Detect which cell encompasses the target text, then output its (x, y) center coordinate. 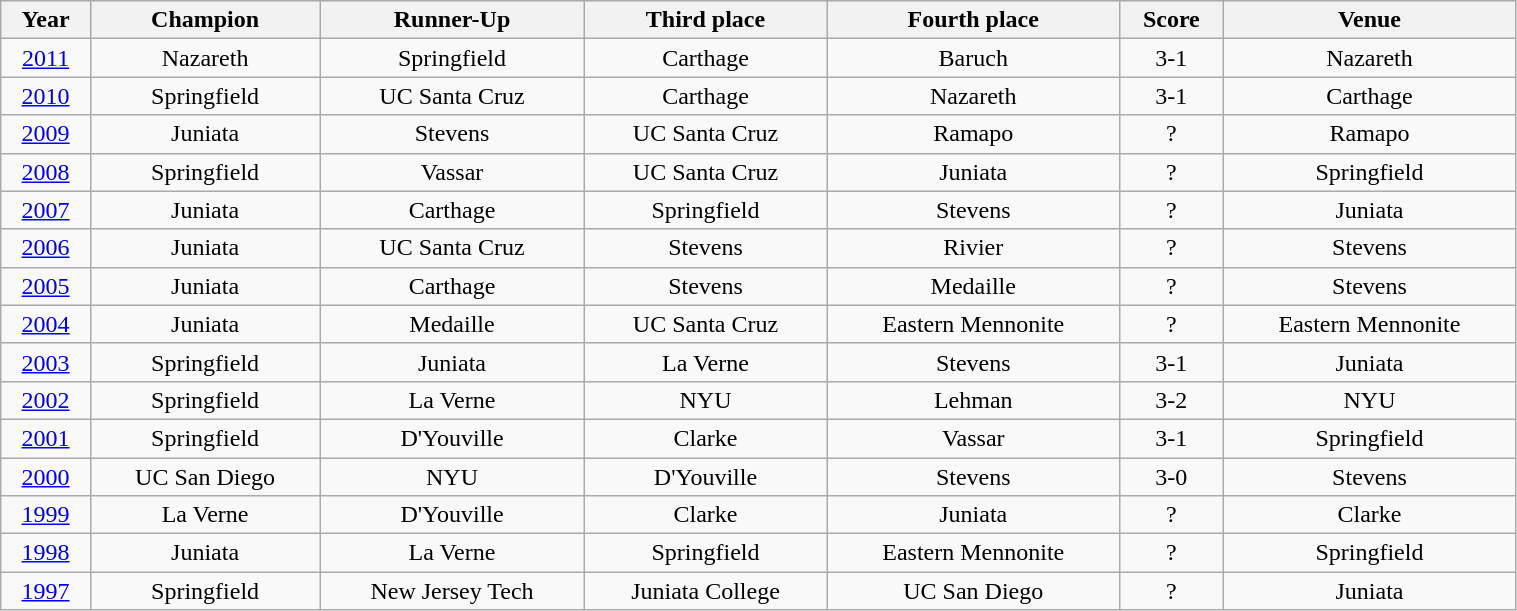
2009 (46, 134)
2003 (46, 362)
3-0 (1172, 477)
2001 (46, 438)
Lehman (974, 400)
1998 (46, 553)
2010 (46, 96)
Champion (204, 20)
Runner-Up (452, 20)
Venue (1370, 20)
Third place (705, 20)
2006 (46, 248)
2011 (46, 58)
1999 (46, 515)
Rivier (974, 248)
2008 (46, 172)
2005 (46, 286)
2002 (46, 400)
2007 (46, 210)
Fourth place (974, 20)
Year (46, 20)
Score (1172, 20)
Baruch (974, 58)
New Jersey Tech (452, 591)
2004 (46, 324)
3-2 (1172, 400)
Juniata College (705, 591)
1997 (46, 591)
2000 (46, 477)
